Scan for the cell matching the given text and deliver its [x, y] coordinate at center. 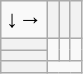
↓→ [24, 20]
